Return [x, y] of the center of cell containing provided text 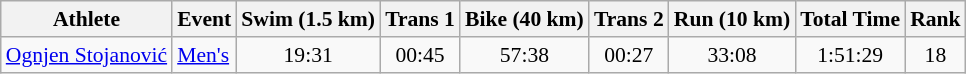
18 [936, 55]
Bike (40 km) [524, 19]
00:27 [629, 55]
Men's [204, 55]
Rank [936, 19]
1:51:29 [850, 55]
00:45 [420, 55]
57:38 [524, 55]
Event [204, 19]
Run (10 km) [732, 19]
33:08 [732, 55]
Ognjen Stojanović [86, 55]
Athlete [86, 19]
19:31 [308, 55]
Trans 2 [629, 19]
Trans 1 [420, 19]
Total Time [850, 19]
Swim (1.5 km) [308, 19]
